For the text-containing cell, return its midpoint in [X, Y] coordinate format. 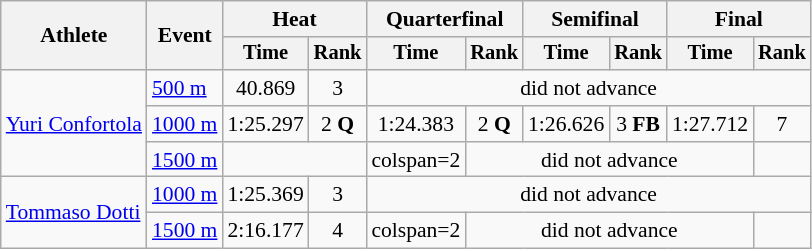
Event [184, 36]
Athlete [74, 36]
Final [739, 19]
500 m [184, 88]
4 [338, 231]
7 [782, 124]
1:25.369 [265, 195]
Heat [294, 19]
3 FB [638, 124]
40.869 [265, 88]
1:26.626 [566, 124]
2:16.177 [265, 231]
1:27.712 [710, 124]
1:24.383 [416, 124]
1:25.297 [265, 124]
Semifinal [595, 19]
Yuri Confortola [74, 124]
Quarterfinal [444, 19]
Tommaso Dotti [74, 212]
